Determine the (X, Y) coordinate at the center of the cell enclosing the given text.  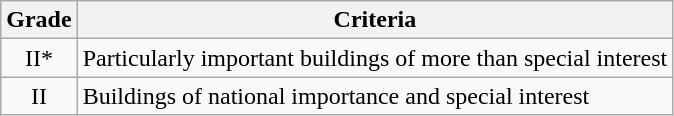
Grade (39, 20)
Criteria (375, 20)
II* (39, 58)
Particularly important buildings of more than special interest (375, 58)
II (39, 96)
Buildings of national importance and special interest (375, 96)
